Search for the cell housing the specified text and yield its (x, y) center coordinate. 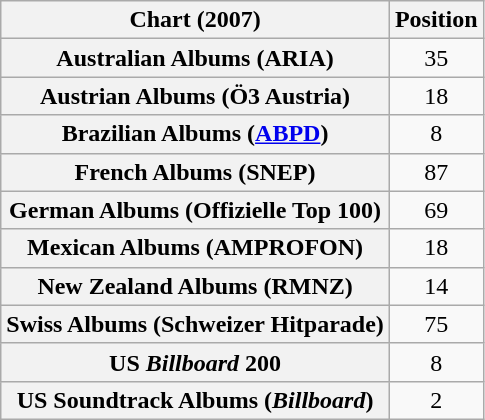
35 (436, 58)
87 (436, 172)
Mexican Albums (AMPROFON) (196, 248)
German Albums (Offizielle Top 100) (196, 210)
New Zealand Albums (RMNZ) (196, 286)
Brazilian Albums (ABPD) (196, 134)
US Billboard 200 (196, 362)
Austrian Albums (Ö3 Austria) (196, 96)
French Albums (SNEP) (196, 172)
Swiss Albums (Schweizer Hitparade) (196, 324)
69 (436, 210)
75 (436, 324)
2 (436, 400)
Chart (2007) (196, 20)
14 (436, 286)
US Soundtrack Albums (Billboard) (196, 400)
Australian Albums (ARIA) (196, 58)
Position (436, 20)
